Identify which cell holds the provided text, then report its [x, y] central coordinate. 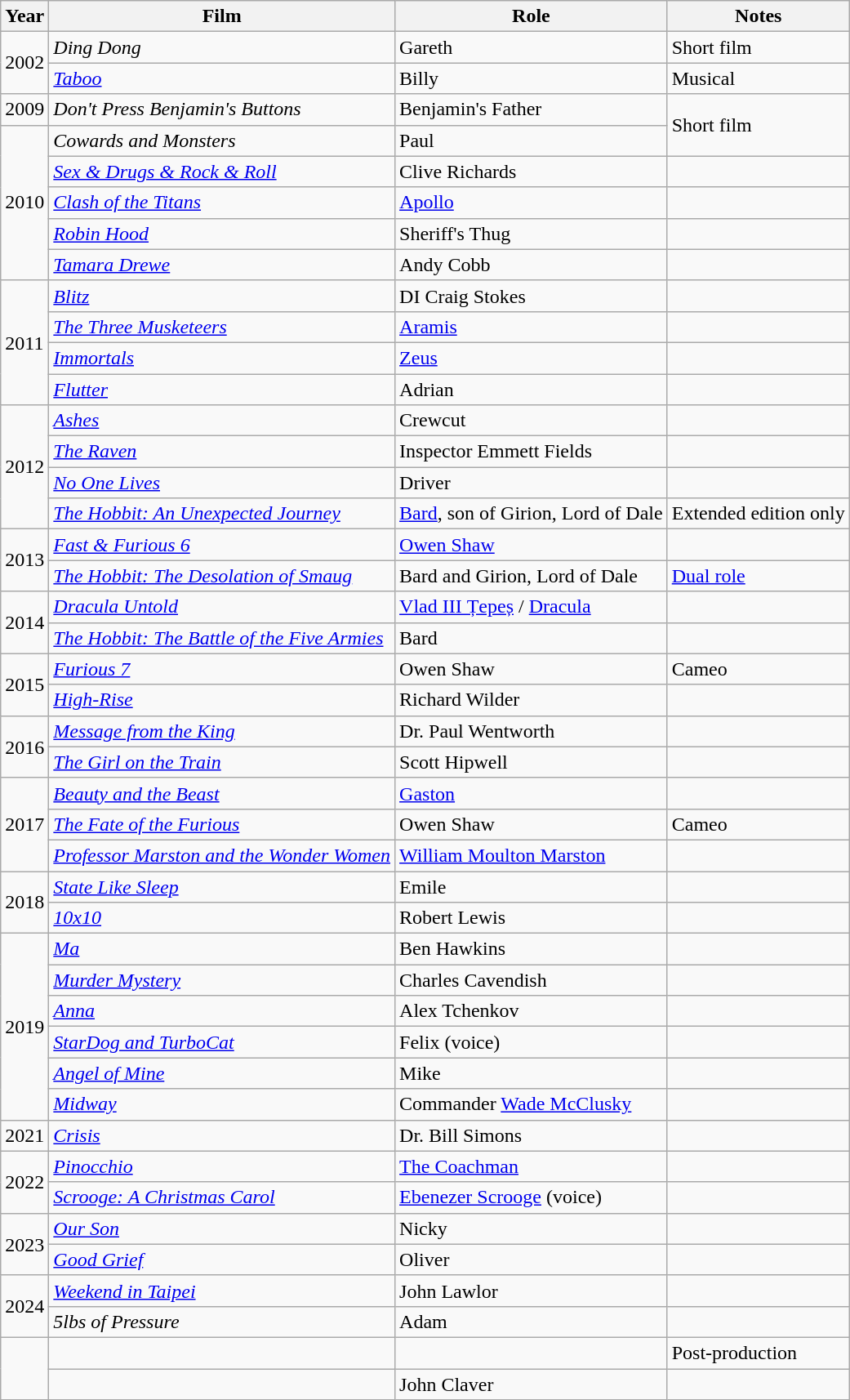
Sheriff's Thug [532, 234]
John Claver [532, 1384]
Oliver [532, 1260]
2010 [24, 203]
The Hobbit: The Desolation of Smaug [222, 576]
Murder Mystery [222, 980]
Beauty and the Beast [222, 793]
State Like Sleep [222, 886]
Post-production [758, 1353]
2002 [24, 63]
2023 [24, 1244]
10x10 [222, 918]
Adam [532, 1322]
Ben Hawkins [532, 949]
DI Craig Stokes [532, 296]
Dual role [758, 576]
Cowards and Monsters [222, 140]
2009 [24, 109]
2022 [24, 1182]
Billy [532, 78]
Role [532, 16]
The Girl on the Train [222, 762]
Crisis [222, 1135]
2011 [24, 342]
Flutter [222, 390]
2021 [24, 1135]
Gareth [532, 47]
Benjamin's Father [532, 109]
Dr. Paul Wentworth [532, 731]
Richard Wilder [532, 700]
Good Grief [222, 1260]
Emile [532, 886]
Message from the King [222, 731]
Charles Cavendish [532, 980]
Our Son [222, 1228]
Immortals [222, 358]
2017 [24, 824]
Aramis [532, 327]
Taboo [222, 78]
2014 [24, 622]
Scott Hipwell [532, 762]
Crewcut [532, 421]
Nicky [532, 1228]
Film [222, 16]
Weekend in Taipei [222, 1291]
Sex & Drugs & Rock & Roll [222, 172]
Adrian [532, 390]
Mike [532, 1073]
2015 [24, 684]
Professor Marston and the Wonder Women [222, 855]
Apollo [532, 203]
William Moulton Marston [532, 855]
2018 [24, 902]
Zeus [532, 358]
Bard, son of Girion, Lord of Dale [532, 514]
Felix (voice) [532, 1042]
Robin Hood [222, 234]
The Raven [222, 452]
2019 [24, 1027]
Alex Tchenkov [532, 1011]
Gaston [532, 793]
John Lawlor [532, 1291]
Anna [222, 1011]
Fast & Furious 6 [222, 545]
Commander Wade McClusky [532, 1104]
StarDog and TurboCat [222, 1042]
Clive Richards [532, 172]
2013 [24, 560]
The Coachman [532, 1166]
Midway [222, 1104]
The Fate of the Furious [222, 824]
Furious 7 [222, 669]
2016 [24, 747]
Paul [532, 140]
Inspector Emmett Fields [532, 452]
Driver [532, 483]
Blitz [222, 296]
Ashes [222, 421]
Extended edition only [758, 514]
Andy Cobb [532, 265]
2024 [24, 1306]
Ding Dong [222, 47]
The Hobbit: The Battle of the Five Armies [222, 638]
High-Rise [222, 700]
Dracula Untold [222, 607]
Vlad III Țepeș / Dracula [532, 607]
Scrooge: A Christmas Carol [222, 1197]
5lbs of Pressure [222, 1322]
Angel of Mine [222, 1073]
Tamara Drewe [222, 265]
Musical [758, 78]
Ma [222, 949]
The Three Musketeers [222, 327]
2012 [24, 467]
Year [24, 16]
Ebenezer Scrooge (voice) [532, 1197]
No One Lives [222, 483]
Bard [532, 638]
Robert Lewis [532, 918]
Clash of the Titans [222, 203]
Notes [758, 16]
Don't Press Benjamin's Buttons [222, 109]
The Hobbit: An Unexpected Journey [222, 514]
Pinocchio [222, 1166]
Dr. Bill Simons [532, 1135]
Bard and Girion, Lord of Dale [532, 576]
